Output the (X, Y) coordinate of the center of the cell containing the given text.  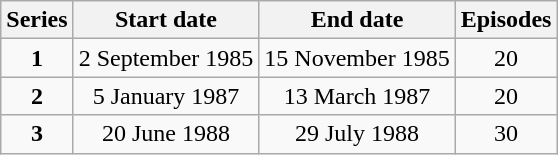
29 July 1988 (357, 134)
2 (37, 96)
Series (37, 20)
Start date (166, 20)
30 (506, 134)
End date (357, 20)
20 June 1988 (166, 134)
5 January 1987 (166, 96)
15 November 1985 (357, 58)
3 (37, 134)
2 September 1985 (166, 58)
1 (37, 58)
Episodes (506, 20)
13 March 1987 (357, 96)
